Detect which cell encompasses the target text, then output its (x, y) center coordinate. 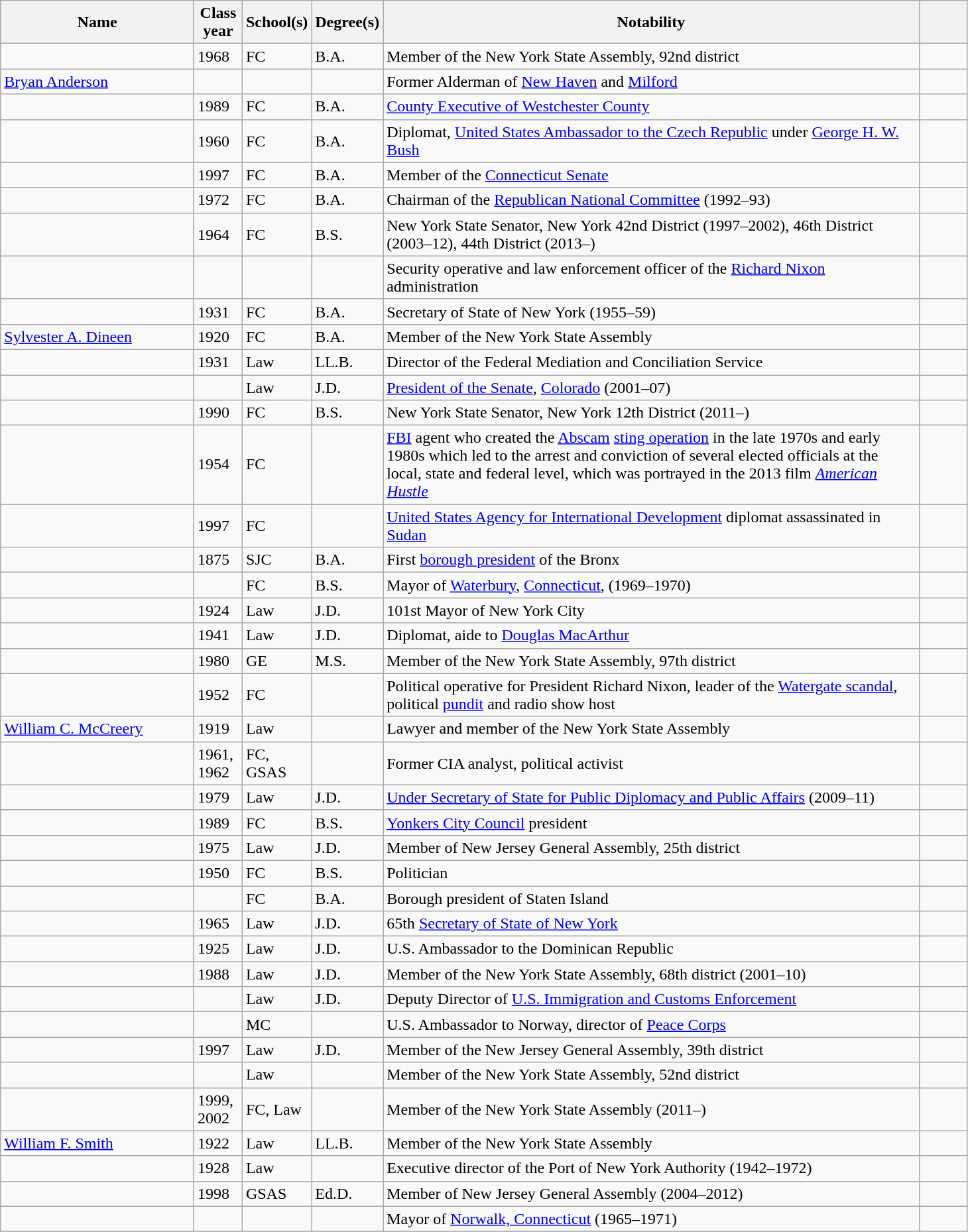
1979 (217, 797)
1964 (217, 235)
Member of the New Jersey General Assembly, 39th district (651, 1050)
GE (276, 661)
Yonkers City Council president (651, 822)
New York State Senator, New York 12th District (2011–) (651, 413)
President of the Senate, Colorado (2001–07) (651, 388)
Lawyer and member of the New York State Assembly (651, 729)
1924 (217, 610)
Director of the Federal Mediation and Conciliation Service (651, 362)
1950 (217, 873)
SJC (276, 560)
Mayor of Norwalk, Connecticut (1965–1971) (651, 1219)
County Executive of Westchester County (651, 107)
Notability (651, 23)
FC, Law (276, 1109)
William F. Smith (97, 1143)
Security operative and law enforcement officer of the Richard Nixon administration (651, 277)
School(s) (276, 23)
1875 (217, 560)
Member of the New York State Assembly, 68th district (2001–10) (651, 974)
Borough president of Staten Island (651, 898)
Former CIA analyst, political activist (651, 763)
1968 (217, 56)
Chairman of the Republican National Committee (1992–93) (651, 200)
Class year (217, 23)
65th Secretary of State of New York (651, 924)
Member of New Jersey General Assembly, 25th district (651, 848)
Diplomat, aide to Douglas MacArthur (651, 636)
GSAS (276, 1194)
Member of New Jersey General Assembly (2004–2012) (651, 1194)
Deputy Director of U.S. Immigration and Customs Enforcement (651, 999)
1954 (217, 465)
FC, GSAS (276, 763)
1990 (217, 413)
101st Mayor of New York City (651, 610)
U.S. Ambassador to the Dominican Republic (651, 949)
MC (276, 1025)
1960 (217, 140)
M.S. (347, 661)
1980 (217, 661)
Politician (651, 873)
1965 (217, 924)
U.S. Ambassador to Norway, director of Peace Corps (651, 1025)
1925 (217, 949)
Sylvester A. Dineen (97, 337)
Member of the New York State Assembly (2011–) (651, 1109)
First borough president of the Bronx (651, 560)
Former Alderman of New Haven and Milford (651, 82)
Member of the New York State Assembly, 97th district (651, 661)
1952 (217, 695)
1919 (217, 729)
1988 (217, 974)
Executive director of the Port of New York Authority (1942–1972) (651, 1168)
1922 (217, 1143)
United States Agency for International Development diplomat assassinated in Sudan (651, 526)
Member of the New York State Assembly, 52nd district (651, 1075)
Political operative for President Richard Nixon, leader of the Watergate scandal, political pundit and radio show host (651, 695)
New York State Senator, New York 42nd District (1997–2002), 46th District (2003–12), 44th District (2013–) (651, 235)
1972 (217, 200)
Member of the New York State Assembly, 92nd district (651, 56)
Degree(s) (347, 23)
Ed.D. (347, 1194)
1975 (217, 848)
1941 (217, 636)
Mayor of Waterbury, Connecticut, (1969–1970) (651, 585)
William C. McCreery (97, 729)
Member of the Connecticut Senate (651, 175)
1920 (217, 337)
Diplomat, United States Ambassador to the Czech Republic under George H. W. Bush (651, 140)
Under Secretary of State for Public Diplomacy and Public Affairs (2009–11) (651, 797)
1999, 2002 (217, 1109)
Bryan Anderson (97, 82)
1961, 1962 (217, 763)
Name (97, 23)
Secretary of State of New York (1955–59) (651, 311)
1928 (217, 1168)
1998 (217, 1194)
